Locate the cell with the specified text and output its [X, Y] center coordinate. 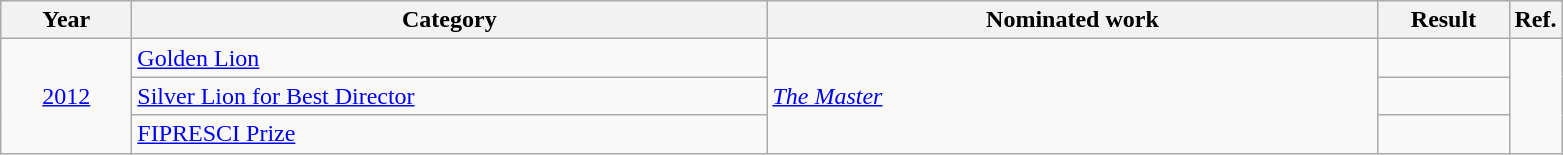
2012 [66, 96]
Silver Lion for Best Director [450, 96]
Golden Lion [450, 58]
Category [450, 20]
Ref. [1536, 20]
Nominated work [1072, 20]
FIPRESCI Prize [450, 134]
Year [66, 20]
The Master [1072, 96]
Result [1444, 20]
